For the text-containing cell, return its midpoint in (x, y) coordinate format. 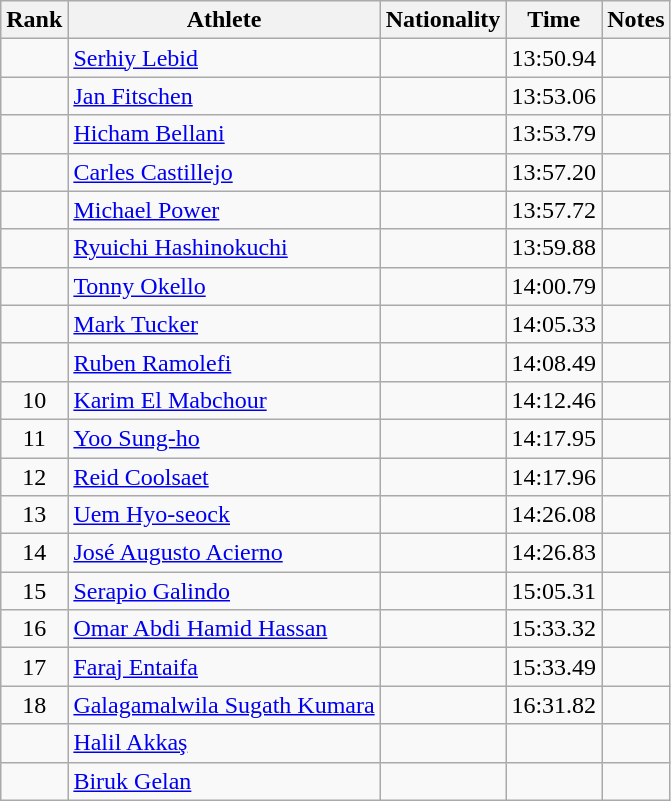
Ruben Ramolefi (224, 362)
Athlete (224, 20)
10 (34, 400)
15:05.31 (554, 591)
Ryuichi Hashinokuchi (224, 248)
Reid Coolsaet (224, 477)
14:26.83 (554, 553)
Serhiy Lebid (224, 58)
13:57.20 (554, 172)
Omar Abdi Hamid Hassan (224, 629)
Halil Akkaş (224, 743)
Yoo Sung-ho (224, 438)
14:26.08 (554, 515)
13:57.72 (554, 210)
Tonny Okello (224, 286)
15:33.32 (554, 629)
15 (34, 591)
14:00.79 (554, 286)
Carles Castillejo (224, 172)
13:50.94 (554, 58)
Nationality (443, 20)
Biruk Gelan (224, 781)
José Augusto Acierno (224, 553)
Mark Tucker (224, 324)
14:17.95 (554, 438)
Faraj Entaifa (224, 667)
14:12.46 (554, 400)
14:05.33 (554, 324)
Jan Fitschen (224, 96)
13:59.88 (554, 248)
12 (34, 477)
13 (34, 515)
Serapio Galindo (224, 591)
Hicham Bellani (224, 134)
Notes (636, 20)
Rank (34, 20)
13:53.79 (554, 134)
13:53.06 (554, 96)
Karim El Mabchour (224, 400)
18 (34, 705)
14:17.96 (554, 477)
Uem Hyo-seock (224, 515)
17 (34, 667)
15:33.49 (554, 667)
Galagamalwila Sugath Kumara (224, 705)
14 (34, 553)
Michael Power (224, 210)
16 (34, 629)
11 (34, 438)
16:31.82 (554, 705)
14:08.49 (554, 362)
Time (554, 20)
